Output the (x, y) coordinate of the center of the cell containing the given text.  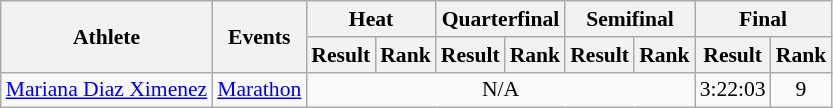
Final (764, 19)
Quarterfinal (500, 19)
Athlete (107, 36)
Heat (370, 19)
Semifinal (630, 19)
N/A (500, 90)
Mariana Diaz Ximenez (107, 90)
9 (802, 90)
3:22:03 (733, 90)
Marathon (259, 90)
Events (259, 36)
